Extract the (x, y) coordinate from the center of the cell holding the provided text.  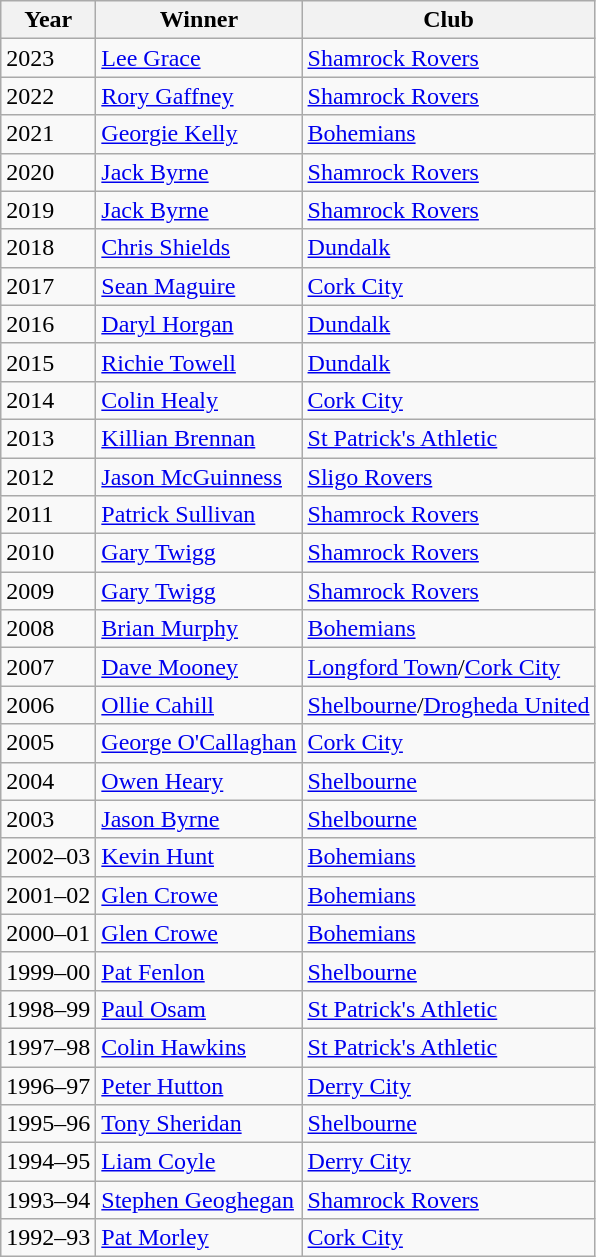
Kevin Hunt (199, 857)
Killian Brennan (199, 438)
2001–02 (48, 895)
2019 (48, 210)
2000–01 (48, 933)
Ollie Cahill (199, 705)
George O'Callaghan (199, 743)
Brian Murphy (199, 629)
2013 (48, 438)
2005 (48, 743)
2003 (48, 819)
Jason McGuinness (199, 477)
Sean Maguire (199, 286)
2006 (48, 705)
2015 (48, 362)
Daryl Horgan (199, 324)
Shelbourne/Drogheda United (448, 705)
Longford Town/Cork City (448, 667)
Jason Byrne (199, 819)
2017 (48, 286)
Pat Fenlon (199, 971)
1992–93 (48, 1238)
1997–98 (48, 1047)
1993–94 (48, 1200)
2004 (48, 781)
Liam Coyle (199, 1162)
Lee Grace (199, 58)
Chris Shields (199, 248)
Patrick Sullivan (199, 515)
Richie Towell (199, 362)
2008 (48, 629)
Owen Heary (199, 781)
1994–95 (48, 1162)
2010 (48, 553)
2007 (48, 667)
1998–99 (48, 1009)
Sligo Rovers (448, 477)
1995–96 (48, 1124)
1999–00 (48, 971)
Rory Gaffney (199, 96)
2011 (48, 515)
2018 (48, 248)
2021 (48, 134)
2014 (48, 400)
2012 (48, 477)
Peter Hutton (199, 1085)
Winner (199, 20)
2022 (48, 96)
2009 (48, 591)
Year (48, 20)
1996–97 (48, 1085)
2023 (48, 58)
Club (448, 20)
Georgie Kelly (199, 134)
2020 (48, 172)
Colin Healy (199, 400)
Colin Hawkins (199, 1047)
2016 (48, 324)
Stephen Geoghegan (199, 1200)
2002–03 (48, 857)
Paul Osam (199, 1009)
Tony Sheridan (199, 1124)
Dave Mooney (199, 667)
Pat Morley (199, 1238)
